Detect which cell encompasses the target text, then output its [X, Y] center coordinate. 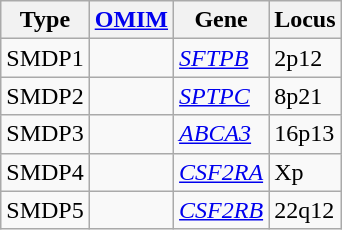
SFTPB [222, 58]
Locus [305, 20]
SMDP2 [45, 96]
CSF2RA [222, 172]
16p13 [305, 134]
SMDP1 [45, 58]
SPTPC [222, 96]
CSF2RB [222, 210]
Xp [305, 172]
OMIM [131, 20]
SMDP3 [45, 134]
Gene [222, 20]
SMDP5 [45, 210]
22q12 [305, 210]
8p21 [305, 96]
ABCA3 [222, 134]
2p12 [305, 58]
SMDP4 [45, 172]
Type [45, 20]
